From the cell containing the given text, extract its center point as (x, y) coordinate. 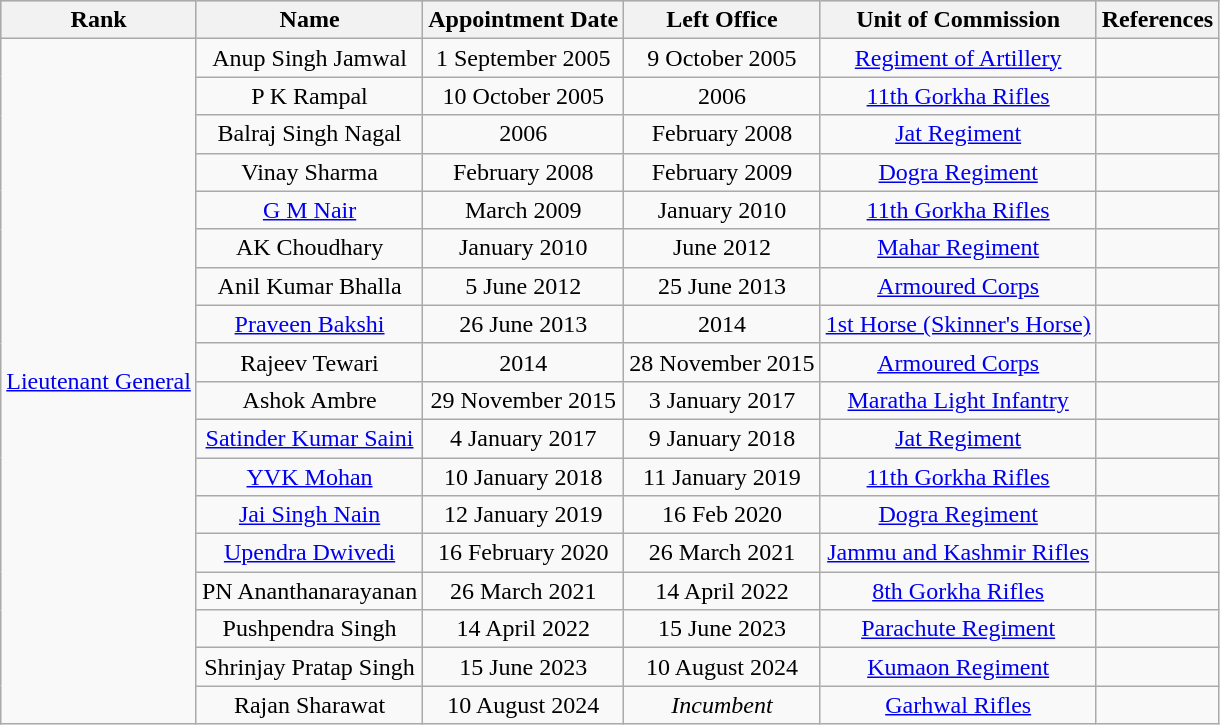
Rajeev Tewari (309, 362)
Balraj Singh Nagal (309, 134)
4 January 2017 (524, 438)
Ashok Ambre (309, 400)
Kumaon Regiment (958, 667)
Pushpendra Singh (309, 629)
Praveen Bakshi (309, 324)
March 2009 (524, 210)
9 January 2018 (722, 438)
Name (309, 20)
Rank (99, 20)
5 June 2012 (524, 286)
P K Rampal (309, 96)
Appointment Date (524, 20)
10 January 2018 (524, 477)
Unit of Commission (958, 20)
June 2012 (722, 248)
Upendra Dwivedi (309, 553)
8th Gorkha Rifles (958, 591)
G M Nair (309, 210)
PN Ananthanarayanan (309, 591)
Jai Singh Nain (309, 515)
1 September 2005 (524, 58)
Left Office (722, 20)
25 June 2013 (722, 286)
Incumbent (722, 705)
February 2009 (722, 172)
16 Feb 2020 (722, 515)
Satinder Kumar Saini (309, 438)
Maratha Light Infantry (958, 400)
16 February 2020 (524, 553)
12 January 2019 (524, 515)
Anil Kumar Bhalla (309, 286)
1st Horse (Skinner's Horse) (958, 324)
Vinay Sharma (309, 172)
10 October 2005 (524, 96)
28 November 2015 (722, 362)
26 June 2013 (524, 324)
AK Choudhary (309, 248)
Anup Singh Jamwal (309, 58)
Shrinjay Pratap Singh (309, 667)
YVK Mohan (309, 477)
Lieutenant General (99, 382)
Mahar Regiment (958, 248)
Garhwal Rifles (958, 705)
Rajan Sharawat (309, 705)
Parachute Regiment (958, 629)
11 January 2019 (722, 477)
Jammu and Kashmir Rifles (958, 553)
Regiment of Artillery (958, 58)
References (1158, 20)
9 October 2005 (722, 58)
3 January 2017 (722, 400)
29 November 2015 (524, 400)
